Return the [x, y] coordinate for the center point of the cell that contains the specified text.  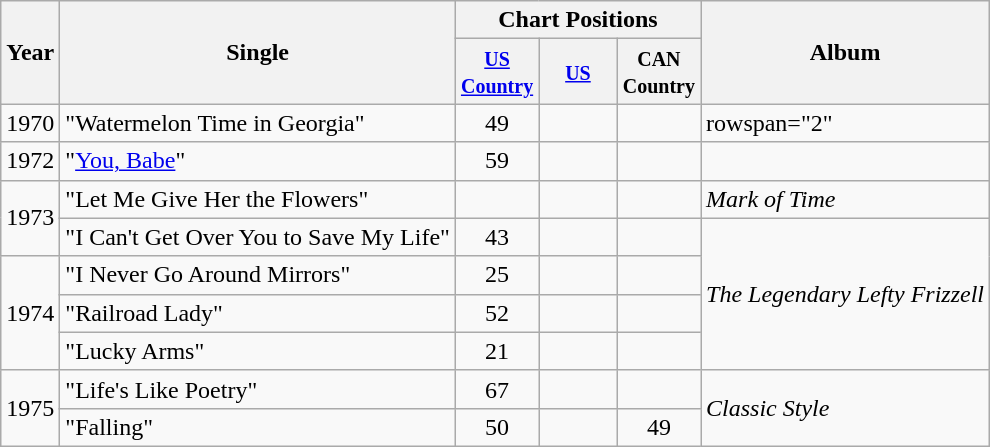
"Lucky Arms" [258, 351]
52 [496, 313]
Classic Style [846, 408]
The Legendary Lefty Frizzell [846, 294]
"Let Me Give Her the Flowers" [258, 199]
25 [496, 275]
rowspan="2" [846, 123]
CAN Country [658, 72]
"Life's Like Poetry" [258, 389]
Year [30, 52]
US Country [496, 72]
50 [496, 427]
"I Never Go Around Mirrors" [258, 275]
1975 [30, 408]
"I Can't Get Over You to Save My Life" [258, 237]
Single [258, 52]
US [578, 72]
"Falling" [258, 427]
"Watermelon Time in Georgia" [258, 123]
1972 [30, 161]
"Railroad Lady" [258, 313]
"You, Babe" [258, 161]
Chart Positions [578, 20]
Album [846, 52]
67 [496, 389]
1974 [30, 313]
59 [496, 161]
1973 [30, 218]
Mark of Time [846, 199]
1970 [30, 123]
43 [496, 237]
21 [496, 351]
